Output the [x, y] coordinate of the center of the cell containing the given text.  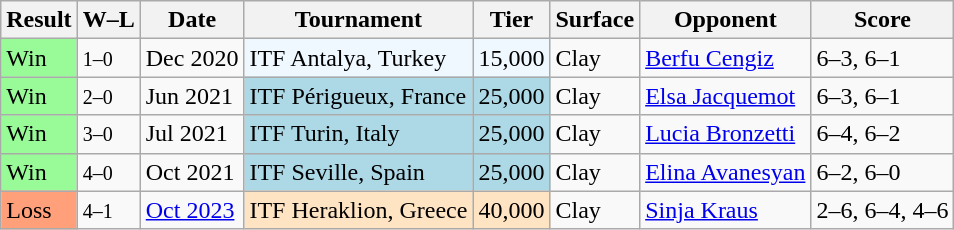
Elina Avanesyan [726, 172]
4–1 [108, 210]
Dec 2020 [192, 58]
Tier [512, 20]
ITF Turin, Italy [358, 134]
Sinja Kraus [726, 210]
Elsa Jacquemot [726, 96]
Result [39, 20]
2–0 [108, 96]
6–4, 6–2 [882, 134]
15,000 [512, 58]
Surface [595, 20]
Date [192, 20]
ITF Périgueux, France [358, 96]
Oct 2021 [192, 172]
ITF Antalya, Turkey [358, 58]
Jun 2021 [192, 96]
6–2, 6–0 [882, 172]
W–L [108, 20]
Tournament [358, 20]
1–0 [108, 58]
Lucia Bronzetti [726, 134]
3–0 [108, 134]
4–0 [108, 172]
ITF Heraklion, Greece [358, 210]
Score [882, 20]
40,000 [512, 210]
Oct 2023 [192, 210]
ITF Seville, Spain [358, 172]
2–6, 6–4, 4–6 [882, 210]
Opponent [726, 20]
Jul 2021 [192, 134]
Loss [39, 210]
Berfu Cengiz [726, 58]
